Determine the (X, Y) coordinate at the center of the cell enclosing the given text.  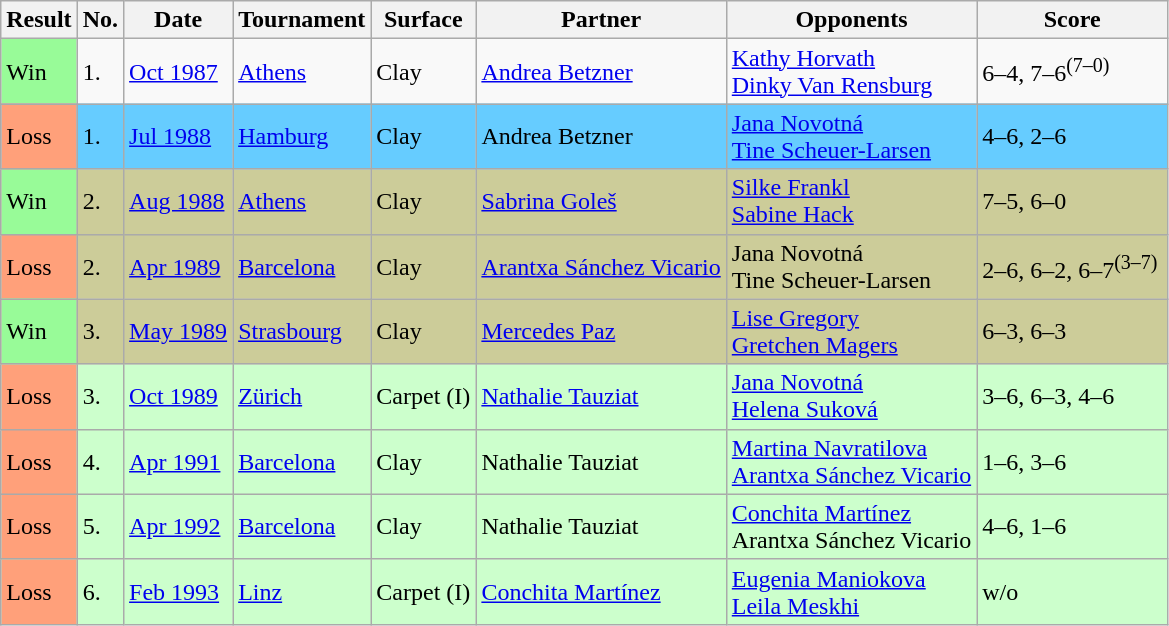
Date (178, 20)
Result (39, 20)
Partner (601, 20)
Apr 1992 (178, 526)
Strasbourg (302, 332)
Mercedes Paz (601, 332)
Linz (302, 592)
6–3, 6–3 (1072, 332)
Surface (424, 20)
Apr 1989 (178, 266)
Hamburg (302, 136)
Opponents (851, 20)
Kathy Horvath Dinky Van Rensburg (851, 72)
2–6, 6–2, 6–7(3–7) (1072, 266)
Silke Frankl Sabine Hack (851, 202)
Arantxa Sánchez Vicario (601, 266)
Tournament (302, 20)
Oct 1989 (178, 396)
Jana Novotná Helena Suková (851, 396)
May 1989 (178, 332)
4–6, 2–6 (1072, 136)
Lise Gregory Gretchen Magers (851, 332)
No. (100, 20)
3–6, 6–3, 4–6 (1072, 396)
6–4, 7–6(7–0) (1072, 72)
Conchita Martínez Arantxa Sánchez Vicario (851, 526)
Martina Navratilova Arantxa Sánchez Vicario (851, 462)
6. (100, 592)
Conchita Martínez (601, 592)
Sabrina Goleš (601, 202)
Score (1072, 20)
Jul 1988 (178, 136)
4. (100, 462)
Apr 1991 (178, 462)
5. (100, 526)
w/o (1072, 592)
Zürich (302, 396)
7–5, 6–0 (1072, 202)
Eugenia Maniokova Leila Meskhi (851, 592)
Feb 1993 (178, 592)
Aug 1988 (178, 202)
Oct 1987 (178, 72)
4–6, 1–6 (1072, 526)
1–6, 3–6 (1072, 462)
